Scan for the cell matching the given text and deliver its (X, Y) coordinate at center. 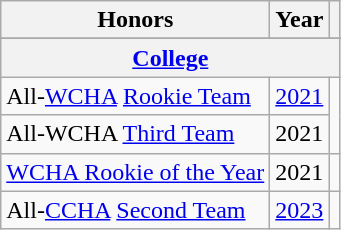
WCHA Rookie of the Year (136, 172)
2023 (300, 210)
All-WCHA Third Team (136, 134)
All-WCHA Rookie Team (136, 96)
Honors (136, 20)
College (170, 58)
All-CCHA Second Team (136, 210)
Year (300, 20)
